Pinpoint the cell where the given text exists, returning its [X, Y] midpoint coordinate. 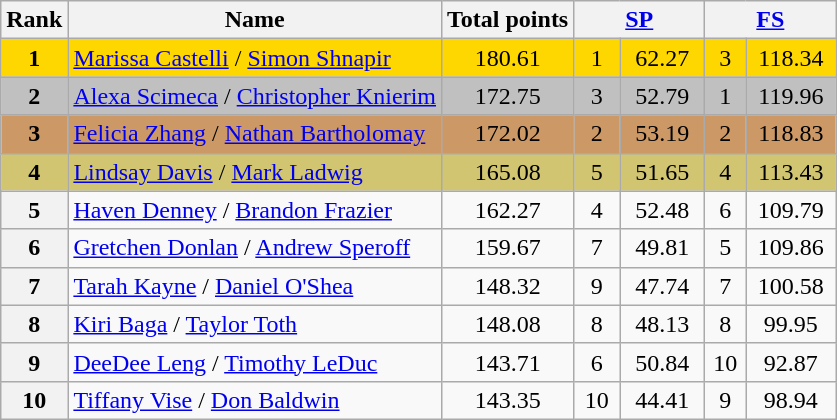
Tarah Kayne / Daniel O'Shea [255, 286]
52.79 [662, 96]
Tiffany Vise / Don Baldwin [255, 400]
47.74 [662, 286]
159.67 [508, 248]
62.27 [662, 58]
Marissa Castelli / Simon Shnapir [255, 58]
Gretchen Donlan / Andrew Speroff [255, 248]
172.02 [508, 134]
SP [640, 20]
44.41 [662, 400]
48.13 [662, 324]
148.32 [508, 286]
98.94 [791, 400]
180.61 [508, 58]
118.34 [791, 58]
109.86 [791, 248]
109.79 [791, 210]
Name [255, 20]
Felicia Zhang / Nathan Bartholomay [255, 134]
148.08 [508, 324]
119.96 [791, 96]
51.65 [662, 172]
99.95 [791, 324]
50.84 [662, 362]
100.58 [791, 286]
Rank [34, 20]
Kiri Baga / Taylor Toth [255, 324]
172.75 [508, 96]
Haven Denney / Brandon Frazier [255, 210]
53.19 [662, 134]
DeeDee Leng / Timothy LeDuc [255, 362]
162.27 [508, 210]
113.43 [791, 172]
52.48 [662, 210]
Total points [508, 20]
92.87 [791, 362]
Alexa Scimeca / Christopher Knierim [255, 96]
165.08 [508, 172]
49.81 [662, 248]
143.35 [508, 400]
Lindsay Davis / Mark Ladwig [255, 172]
143.71 [508, 362]
FS [770, 20]
118.83 [791, 134]
